Identify which cell holds the provided text, then report its [X, Y] central coordinate. 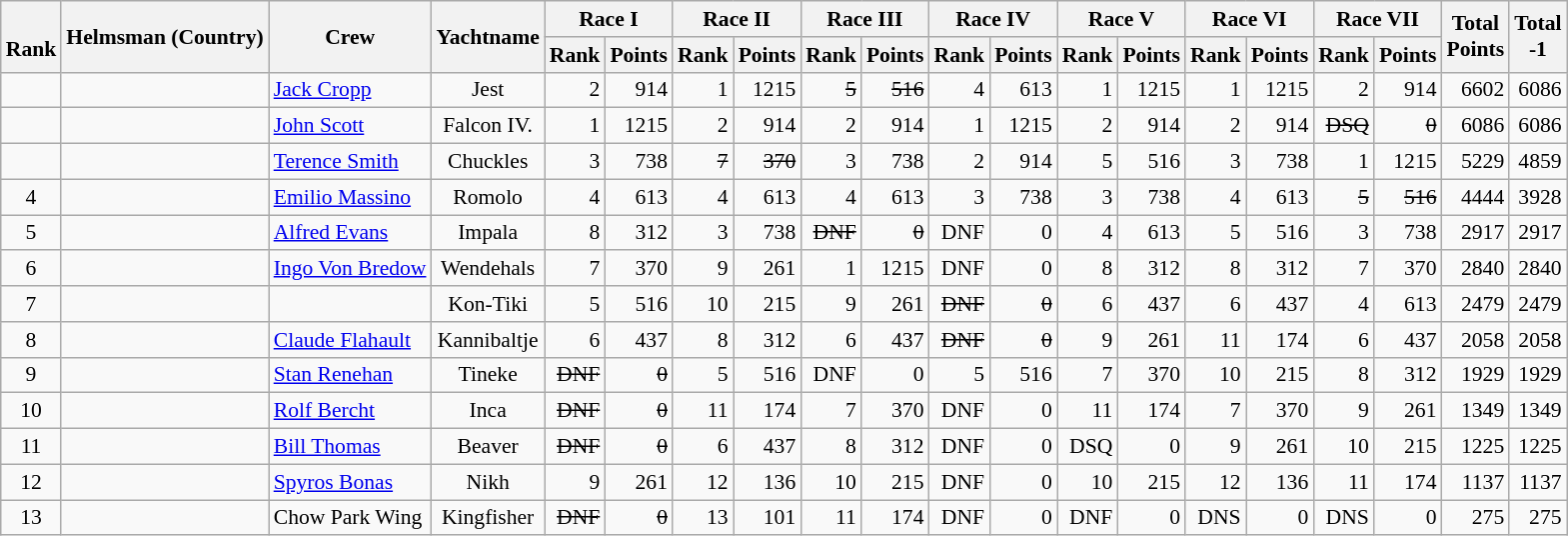
Jack Cropp [350, 90]
6602 [1476, 90]
Romolo [488, 197]
Emilio Massino [350, 197]
Race VII [1377, 19]
Race IV [993, 19]
Inca [488, 411]
Total-1 [1537, 36]
Wendehals [488, 269]
Crew [350, 36]
Terence Smith [350, 162]
3928 [1537, 197]
Helmsman (Country) [164, 36]
Race III [864, 19]
Total Points [1476, 36]
Kannibaltje [488, 340]
Race I [609, 19]
Kingfisher [488, 518]
Jest [488, 90]
Yachtname [488, 36]
Bill Thomas [350, 447]
Kon-Tiki [488, 304]
Stan Renehan [350, 375]
5229 [1476, 162]
Chuckles [488, 162]
Tineke [488, 375]
4444 [1476, 197]
Falcon IV. [488, 126]
Claude Flahault [350, 340]
Race VI [1249, 19]
Chow Park Wing [350, 518]
Race II [737, 19]
Beaver [488, 447]
Alfred Evans [350, 233]
Rolf Bercht [350, 411]
4859 [1537, 162]
Nikh [488, 482]
Spyros Bonas [350, 482]
Impala [488, 233]
101 [768, 518]
John Scott [350, 126]
Race V [1121, 19]
Ingo Von Bredow [350, 269]
